Provide the (X, Y) coordinate of the cell's center where the given text is located.  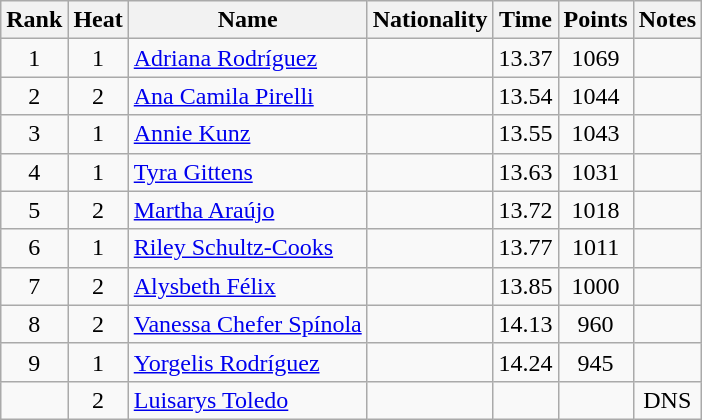
Riley Schultz-Cooks (248, 248)
Time (526, 20)
1043 (596, 134)
945 (596, 362)
14.13 (526, 324)
DNS (667, 400)
1018 (596, 210)
5 (34, 210)
1044 (596, 96)
Tyra Gittens (248, 172)
Heat (98, 20)
Nationality (430, 20)
1069 (596, 58)
Vanessa Chefer Spínola (248, 324)
3 (34, 134)
Rank (34, 20)
1031 (596, 172)
13.85 (526, 286)
13.63 (526, 172)
14.24 (526, 362)
Notes (667, 20)
Luisarys Toledo (248, 400)
Alysbeth Félix (248, 286)
Martha Araújo (248, 210)
4 (34, 172)
8 (34, 324)
6 (34, 248)
13.54 (526, 96)
Ana Camila Pirelli (248, 96)
Annie Kunz (248, 134)
960 (596, 324)
Name (248, 20)
13.37 (526, 58)
13.77 (526, 248)
13.72 (526, 210)
Adriana Rodríguez (248, 58)
1000 (596, 286)
Points (596, 20)
7 (34, 286)
13.55 (526, 134)
Yorgelis Rodríguez (248, 362)
9 (34, 362)
1011 (596, 248)
